Provide the (X, Y) coordinate of the cell's center where the given text is located.  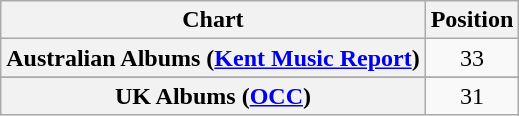
33 (472, 58)
31 (472, 96)
Chart (213, 20)
Australian Albums (Kent Music Report) (213, 58)
UK Albums (OCC) (213, 96)
Position (472, 20)
